For the text-containing cell, return its midpoint in (X, Y) coordinate format. 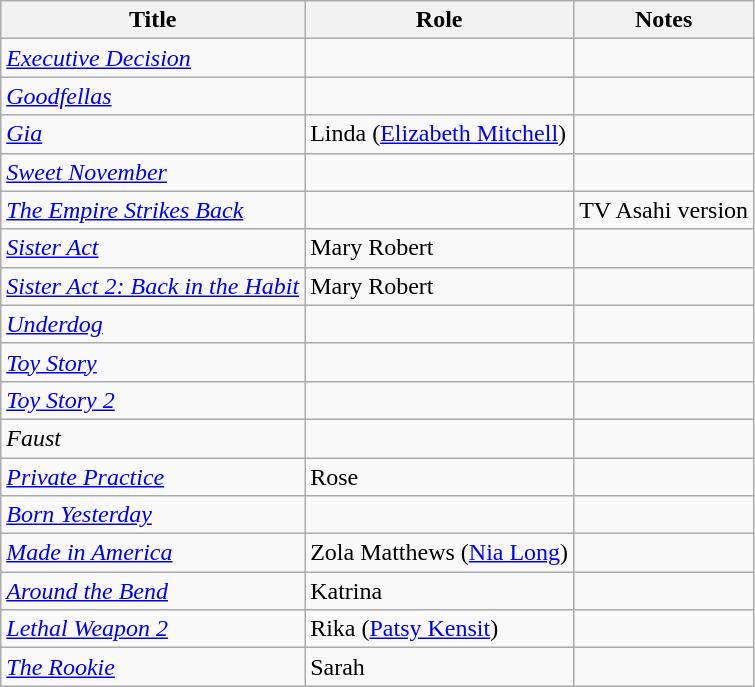
Born Yesterday (153, 515)
Sweet November (153, 172)
Private Practice (153, 477)
Toy Story 2 (153, 400)
Rika (Patsy Kensit) (440, 629)
The Rookie (153, 667)
TV Asahi version (664, 210)
Executive Decision (153, 58)
Goodfellas (153, 96)
Rose (440, 477)
Title (153, 20)
Katrina (440, 591)
Faust (153, 438)
Around the Bend (153, 591)
Sister Act 2: Back in the Habit (153, 286)
Lethal Weapon 2 (153, 629)
Sarah (440, 667)
Linda (Elizabeth Mitchell) (440, 134)
Made in America (153, 553)
Underdog (153, 324)
Notes (664, 20)
Zola Matthews (Nia Long) (440, 553)
Toy Story (153, 362)
The Empire Strikes Back (153, 210)
Role (440, 20)
Sister Act (153, 248)
Gia (153, 134)
